Find where the given text appears and provide that cell's center as (x, y) coordinate. 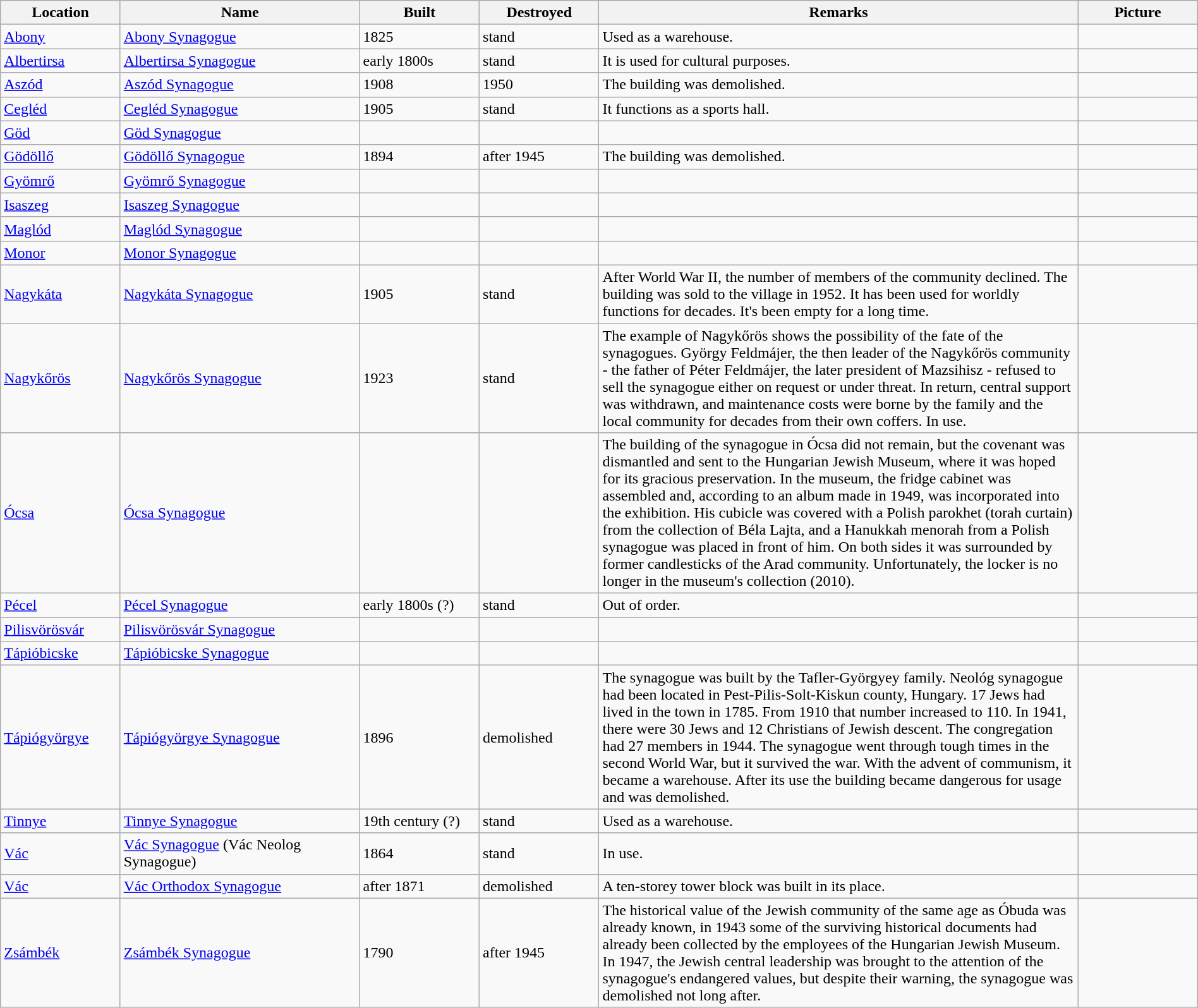
Nagykáta Synagogue (240, 294)
Gödöllő (61, 157)
1950 (540, 85)
Tinnye (61, 821)
Tápiógyörgye Synagogue (240, 737)
Tápióbicske (61, 653)
It functions as a sports hall. (838, 109)
Isaszeg Synagogue (240, 205)
Albertirsa Synagogue (240, 61)
Vác Synagogue (Vác Neolog Synagogue) (240, 853)
Picture (1137, 13)
Maglód Synagogue (240, 229)
Nagykőrös Synagogue (240, 378)
1923 (420, 378)
Tinnye Synagogue (240, 821)
Tápiógyörgye (61, 737)
Built (420, 13)
Maglód (61, 229)
Gödöllő Synagogue (240, 157)
Aszód (61, 85)
Nagykáta (61, 294)
early 1800s (?) (420, 605)
Monor (61, 253)
It is used for cultural purposes. (838, 61)
Tápióbicske Synagogue (240, 653)
Nagykőrös (61, 378)
Pécel (61, 605)
Ócsa (61, 513)
Abony Synagogue (240, 37)
Vác Orthodox Synagogue (240, 886)
Isaszeg (61, 205)
Pilisvörösvár Synagogue (240, 629)
Zsámbék Synagogue (240, 953)
Pilisvörösvár (61, 629)
1825 (420, 37)
Location (61, 13)
Pécel Synagogue (240, 605)
Cegléd Synagogue (240, 109)
Out of order. (838, 605)
In use. (838, 853)
Ócsa Synagogue (240, 513)
Albertirsa (61, 61)
Destroyed (540, 13)
Monor Synagogue (240, 253)
A ten-storey tower block was built in its place. (838, 886)
Göd Synagogue (240, 133)
Gyömrő Synagogue (240, 181)
Zsámbék (61, 953)
1790 (420, 953)
early 1800s (420, 61)
Cegléd (61, 109)
1908 (420, 85)
Göd (61, 133)
1894 (420, 157)
Gyömrő (61, 181)
after 1871 (420, 886)
19th century (?) (420, 821)
Aszód Synagogue (240, 85)
Abony (61, 37)
1864 (420, 853)
Remarks (838, 13)
1896 (420, 737)
Name (240, 13)
